Determine the [X, Y] coordinate at the center of the cell enclosing the given text.  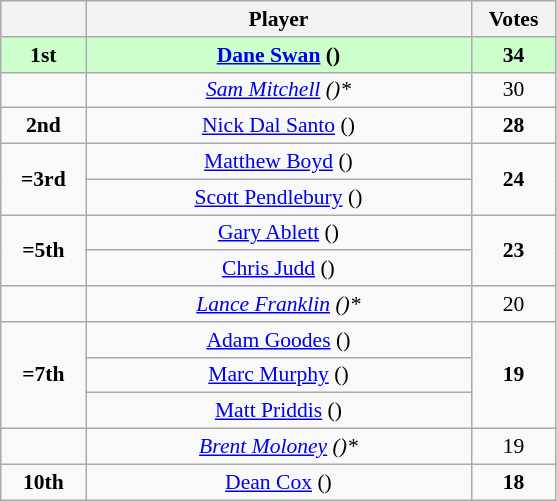
Marc Murphy () [278, 375]
Scott Pendlebury () [278, 197]
Matthew Boyd () [278, 162]
Dane Swan () [278, 55]
Gary Ablett () [278, 233]
Nick Dal Santo () [278, 126]
28 [514, 126]
=7th [44, 376]
Dean Cox () [278, 482]
Chris Judd () [278, 269]
23 [514, 250]
Player [278, 19]
=3rd [44, 180]
Brent Moloney ()* [278, 447]
=5th [44, 250]
Lance Franklin ()* [278, 304]
Sam Mitchell ()* [278, 90]
30 [514, 90]
10th [44, 482]
Matt Priddis () [278, 411]
Adam Goodes () [278, 340]
Votes [514, 19]
24 [514, 180]
2nd [44, 126]
20 [514, 304]
34 [514, 55]
18 [514, 482]
1st [44, 55]
